Return [x, y] of the center of cell containing provided text 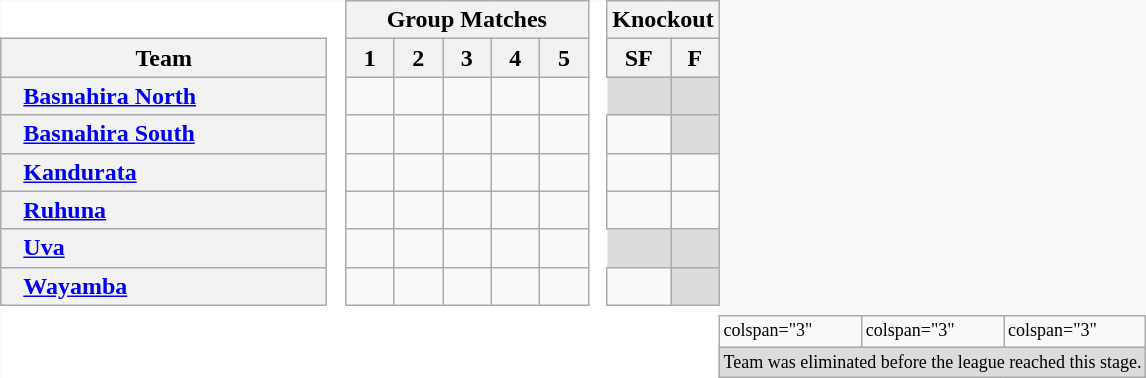
Knockout [663, 20]
Uva [173, 248]
Basnahira North [173, 96]
SF [639, 58]
3 [466, 58]
Kandurata [173, 172]
4 [516, 58]
5 [564, 58]
Team [164, 58]
1 [370, 58]
Ruhuna [173, 210]
Group Matches [466, 20]
2 [418, 58]
Basnahira South [173, 134]
Wayamba [173, 286]
Team was eliminated before the league reached this stage. [932, 362]
F [696, 58]
